Detect which cell encompasses the target text, then output its [x, y] center coordinate. 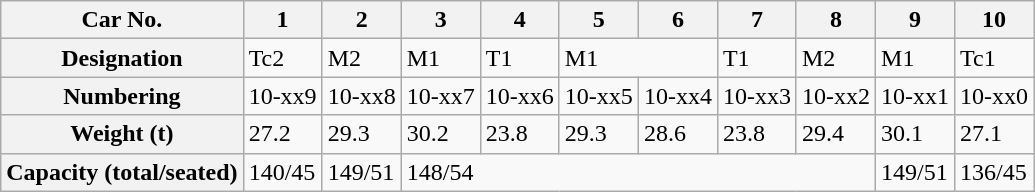
Tc2 [282, 58]
27.2 [282, 134]
Weight (t) [122, 134]
10-xx2 [836, 96]
10-xx6 [520, 96]
Designation [122, 58]
28.6 [678, 134]
140/45 [282, 172]
27.1 [994, 134]
10-xx7 [440, 96]
29.4 [836, 134]
148/54 [638, 172]
30.2 [440, 134]
10-xx1 [916, 96]
Capacity (total/seated) [122, 172]
1 [282, 20]
10-xx5 [598, 96]
7 [756, 20]
Numbering [122, 96]
10-xx3 [756, 96]
10-xx0 [994, 96]
10-xx9 [282, 96]
Tc1 [994, 58]
10-xx4 [678, 96]
30.1 [916, 134]
2 [362, 20]
6 [678, 20]
Car No. [122, 20]
9 [916, 20]
3 [440, 20]
5 [598, 20]
10 [994, 20]
10-xx8 [362, 96]
4 [520, 20]
8 [836, 20]
136/45 [994, 172]
